Extract the (X, Y) coordinate from the center of the cell holding the provided text.  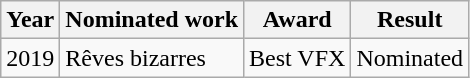
Nominated work (152, 20)
Rêves bizarres (152, 58)
Result (410, 20)
Year (30, 20)
Nominated (410, 58)
2019 (30, 58)
Award (298, 20)
Best VFX (298, 58)
